For the text-containing cell, return its midpoint in [x, y] coordinate format. 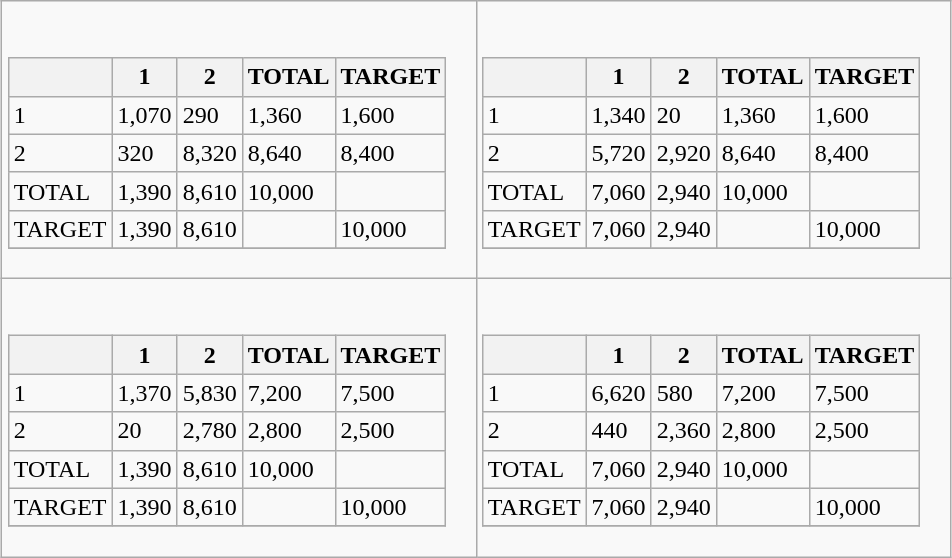
1,370 [144, 393]
1 2 TOTAL TARGET 1 1,070 290 1,360 1,600 2 320 8,320 8,640 8,400 TOTAL 1,390 8,610 10,000 TARGET 1,390 8,610 10,000 [239, 140]
5,830 [210, 393]
440 [618, 431]
1,340 [618, 115]
1 2 TOTAL TARGET 1 6,620 580 7,200 7,500 2 440 2,360 2,800 2,500 TOTAL 7,060 2,940 10,000 TARGET 7,060 2,940 10,000 [713, 418]
1 2 TOTAL TARGET 1 1,340 20 1,360 1,600 2 5,720 2,920 8,640 8,400 TOTAL 7,060 2,940 10,000 TARGET 7,060 2,940 10,000 [713, 140]
2,780 [210, 431]
290 [210, 115]
6,620 [618, 393]
5,720 [618, 153]
580 [684, 393]
1 2 TOTAL TARGET 1 1,370 5,830 7,200 7,500 2 20 2,780 2,800 2,500 TOTAL 1,390 8,610 10,000 TARGET 1,390 8,610 10,000 [239, 418]
8,320 [210, 153]
1,070 [144, 115]
320 [144, 153]
2,360 [684, 431]
2,920 [684, 153]
